Detect which cell encompasses the target text, then output its (x, y) center coordinate. 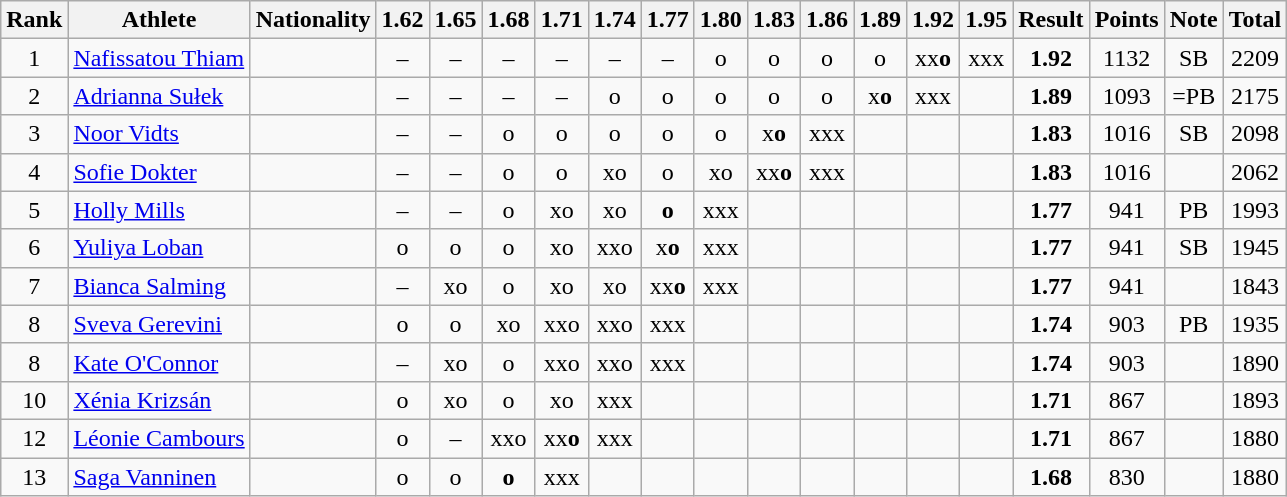
Holly Mills (159, 210)
Sofie Dokter (159, 172)
1945 (1255, 248)
1 (34, 58)
1843 (1255, 286)
4 (34, 172)
1.65 (456, 20)
1993 (1255, 210)
7 (34, 286)
2 (34, 96)
2209 (1255, 58)
Nafissatou Thiam (159, 58)
1.95 (986, 20)
Adrianna Sułek (159, 96)
2175 (1255, 96)
1132 (1126, 58)
12 (34, 438)
Points (1126, 20)
Léonie Cambours (159, 438)
6 (34, 248)
Result (1051, 20)
Saga Vanninen (159, 477)
5 (34, 210)
830 (1126, 477)
Total (1255, 20)
1.62 (402, 20)
2062 (1255, 172)
10 (34, 400)
1.86 (826, 20)
Athlete (159, 20)
Nationality (313, 20)
Kate O'Connor (159, 362)
Bianca Salming (159, 286)
1890 (1255, 362)
Noor Vidts (159, 134)
Sveva Gerevini (159, 324)
Yuliya Loban (159, 248)
2098 (1255, 134)
Note (1194, 20)
13 (34, 477)
1893 (1255, 400)
=PB (1194, 96)
1.80 (720, 20)
1093 (1126, 96)
3 (34, 134)
Xénia Krizsán (159, 400)
Rank (34, 20)
1935 (1255, 324)
